Search for the cell housing the specified text and yield its [x, y] center coordinate. 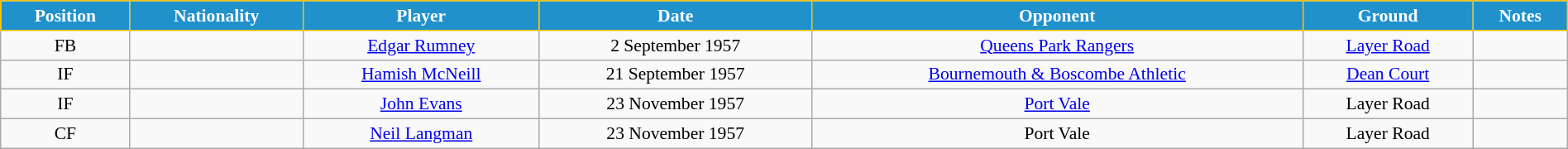
Position [65, 16]
2 September 1957 [675, 46]
Nationality [217, 16]
CF [65, 134]
Ground [1388, 16]
Bournemouth & Boscombe Athletic [1057, 74]
Hamish McNeill [421, 74]
Queens Park Rangers [1057, 46]
Neil Langman [421, 134]
Player [421, 16]
John Evans [421, 104]
Edgar Rumney [421, 46]
Notes [1520, 16]
FB [65, 46]
Opponent [1057, 16]
Dean Court [1388, 74]
21 September 1957 [675, 74]
Date [675, 16]
